Identify which cell holds the provided text, then report its (x, y) central coordinate. 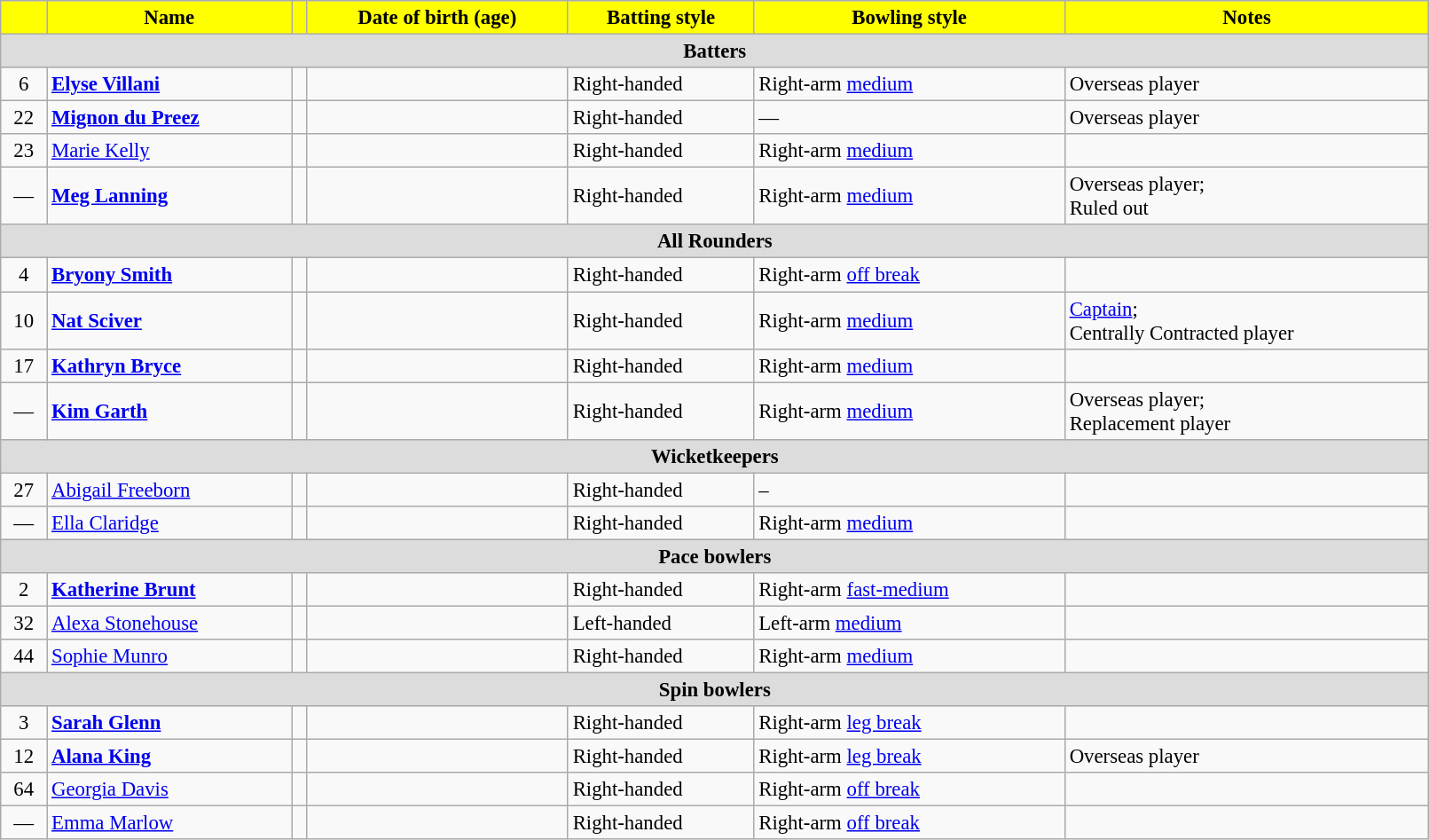
Alexa Stonehouse (169, 623)
– (909, 490)
Wicketkeepers (715, 456)
Marie Kelly (169, 151)
Spin bowlers (715, 690)
10 (24, 321)
Pace bowlers (715, 556)
Overseas player; Replacement player (1247, 412)
Captain; Centrally Contracted player (1247, 321)
12 (24, 757)
Abigail Freeborn (169, 490)
All Rounders (715, 242)
Georgia Davis (169, 789)
17 (24, 365)
Elyse Villani (169, 84)
Ella Claridge (169, 523)
Mignon du Preez (169, 118)
22 (24, 118)
6 (24, 84)
Bryony Smith (169, 275)
27 (24, 490)
Right-arm fast-medium (909, 590)
Batters (715, 51)
Nat Sciver (169, 321)
Left-arm medium (909, 623)
Katherine Brunt (169, 590)
Left-handed (661, 623)
Sarah Glenn (169, 723)
32 (24, 623)
Kim Garth (169, 412)
Bowling style (909, 18)
Alana King (169, 757)
Date of birth (age) (436, 18)
Emma Marlow (169, 823)
Name (169, 18)
Notes (1247, 18)
Overseas player; Ruled out (1247, 197)
Meg Lanning (169, 197)
Sophie Munro (169, 656)
Batting style (661, 18)
64 (24, 789)
3 (24, 723)
44 (24, 656)
Kathryn Bryce (169, 365)
23 (24, 151)
2 (24, 590)
4 (24, 275)
